Extract the [x, y] coordinate from the center of the cell holding the provided text.  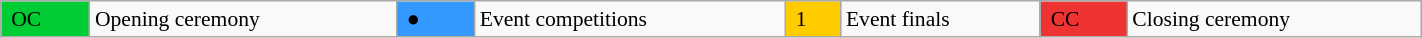
OC [46, 19]
Event competitions [630, 19]
Closing ceremony [1274, 19]
CC [1084, 19]
● [435, 19]
Event finals [940, 19]
1 [813, 19]
Opening ceremony [243, 19]
